Capture the cell that displays the provided text and extract its [x, y] central coordinate. 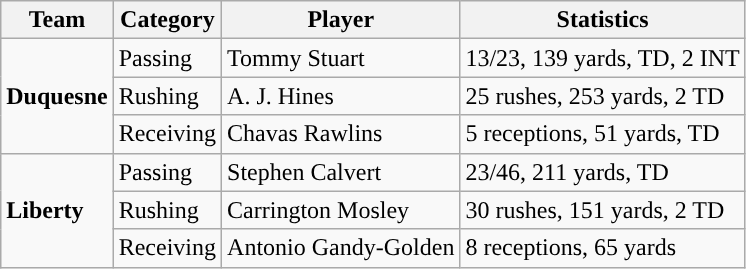
Player [341, 20]
23/46, 211 yards, TD [602, 172]
Duquesne [57, 96]
Chavas Rawlins [341, 134]
Category [167, 20]
25 rushes, 253 yards, 2 TD [602, 96]
Antonio Gandy-Golden [341, 248]
8 receptions, 65 yards [602, 248]
30 rushes, 151 yards, 2 TD [602, 210]
Team [57, 20]
Tommy Stuart [341, 58]
5 receptions, 51 yards, TD [602, 134]
Liberty [57, 210]
Stephen Calvert [341, 172]
A. J. Hines [341, 96]
Statistics [602, 20]
Carrington Mosley [341, 210]
13/23, 139 yards, TD, 2 INT [602, 58]
